From the cell containing the given text, extract its center point as [x, y] coordinate. 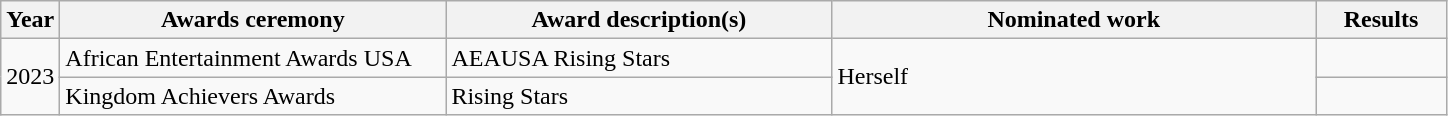
Kingdom Achievers Awards [253, 96]
AEAUSA Rising Stars [639, 58]
2023 [30, 77]
Rising Stars [639, 96]
Year [30, 20]
Herself [1074, 77]
Nominated work [1074, 20]
Results [1382, 20]
Awards ceremony [253, 20]
Award description(s) [639, 20]
African Entertainment Awards USA [253, 58]
